Pinpoint the cell where the given text exists, returning its [x, y] midpoint coordinate. 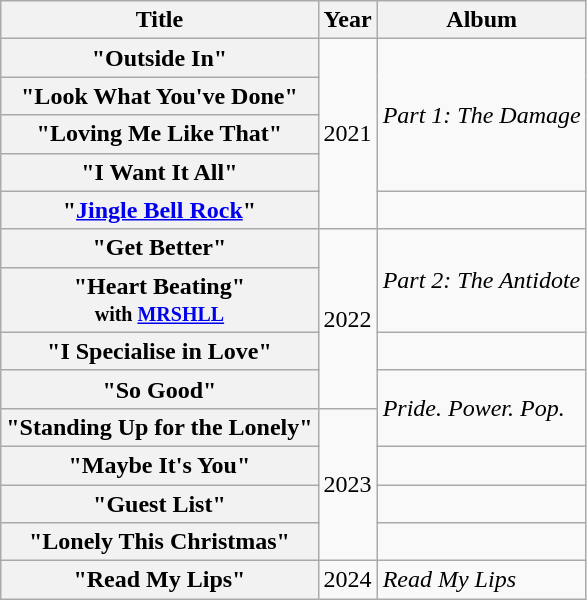
Read My Lips [482, 580]
"Loving Me Like That" [160, 134]
"I Specialise in Love" [160, 351]
2022 [348, 318]
2023 [348, 484]
Title [160, 20]
Part 2: The Antidote [482, 280]
"Guest List" [160, 503]
"Maybe It's You" [160, 465]
"Standing Up for the Lonely" [160, 427]
"Jingle Bell Rock" [160, 210]
"Look What You've Done" [160, 96]
"Heart Beating" with MRSHLL [160, 300]
2021 [348, 134]
"Get Better" [160, 248]
Pride. Power. Pop. [482, 408]
2024 [348, 580]
"Lonely This Christmas" [160, 542]
Part 1: The Damage [482, 115]
Album [482, 20]
"I Want It All" [160, 172]
"So Good" [160, 389]
"Outside In" [160, 58]
"Read My Lips" [160, 580]
Year [348, 20]
